Return the [x, y] coordinate for the center point of the cell that contains the specified text.  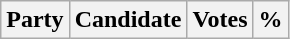
Candidate [128, 20]
% [270, 20]
Party [35, 20]
Votes [220, 20]
